Identify which cell holds the provided text, then report its (X, Y) central coordinate. 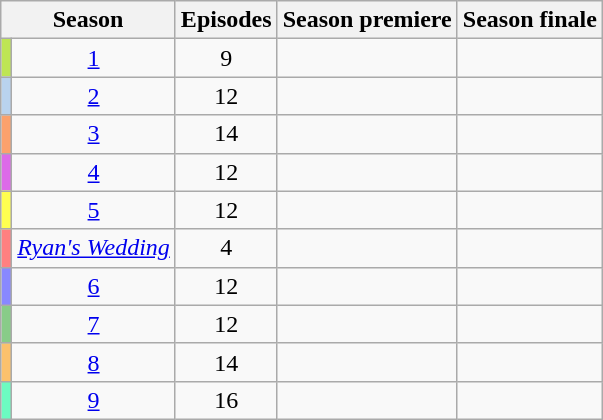
Episodes (226, 20)
7 (94, 324)
3 (94, 134)
2 (94, 96)
5 (94, 210)
8 (94, 362)
Ryan's Wedding (94, 248)
6 (94, 286)
Season premiere (367, 20)
Season finale (530, 20)
16 (226, 400)
Season (88, 20)
1 (94, 58)
